Capture the cell that displays the provided text and extract its [x, y] central coordinate. 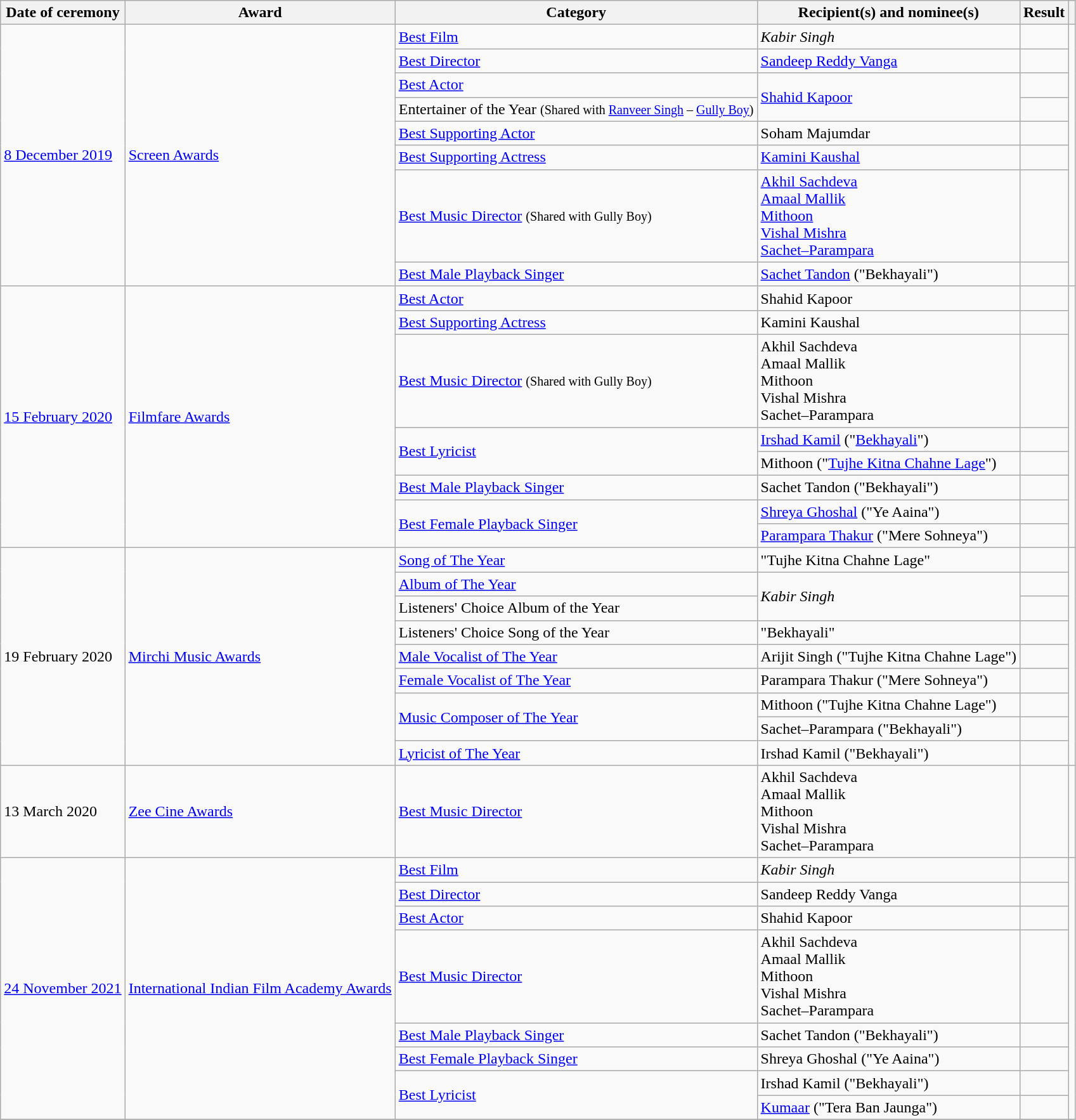
Sachet–Parampara ("Bekhayali") [888, 729]
"Bekhayali" [888, 632]
13 March 2020 [63, 811]
Category [576, 13]
International Indian Film Academy Awards [260, 988]
Kumaar ("Tera Ban Jaunga") [888, 1107]
Screen Awards [260, 155]
Album of The Year [576, 584]
Best Supporting Actor [576, 133]
24 November 2021 [63, 988]
Arijit Singh ("Tujhe Kitna Chahne Lage") [888, 656]
Mirchi Music Awards [260, 657]
Listeners' Choice Album of the Year [576, 608]
Female Vocalist of The Year [576, 680]
Recipient(s) and nominee(s) [888, 13]
Entertainer of the Year (Shared with Ranveer Singh – Gully Boy) [576, 109]
19 February 2020 [63, 657]
Listeners' Choice Song of the Year [576, 632]
"Tujhe Kitna Chahne Lage" [888, 560]
Music Composer of The Year [576, 717]
15 February 2020 [63, 417]
Lyricist of The Year [576, 753]
Zee Cine Awards [260, 811]
Date of ceremony [63, 13]
Award [260, 13]
Result [1044, 13]
Male Vocalist of The Year [576, 656]
8 December 2019 [63, 155]
Song of The Year [576, 560]
Filmfare Awards [260, 417]
Soham Majumdar [888, 133]
